Return (x, y) of the center of cell containing provided text 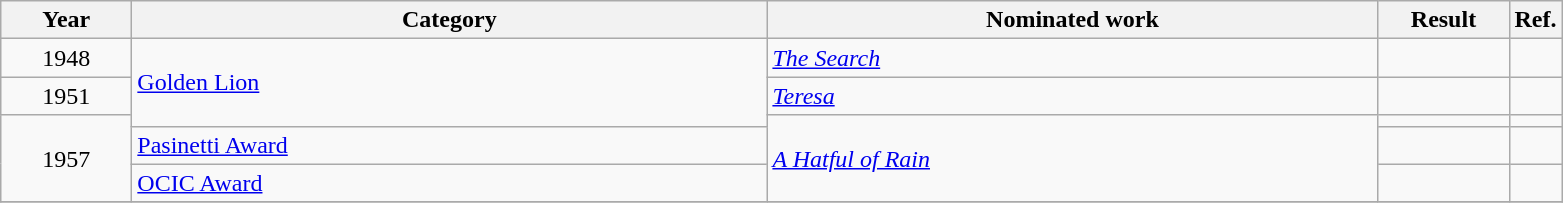
Nominated work (1072, 20)
1948 (66, 58)
Category (450, 20)
The Search (1072, 58)
Pasinetti Award (450, 145)
1951 (66, 96)
OCIC Award (450, 183)
1957 (66, 158)
A Hatful of Rain (1072, 158)
Golden Lion (450, 82)
Result (1444, 20)
Year (66, 20)
Ref. (1536, 20)
Teresa (1072, 96)
